Identify which cell holds the provided text, then report its [X, Y] central coordinate. 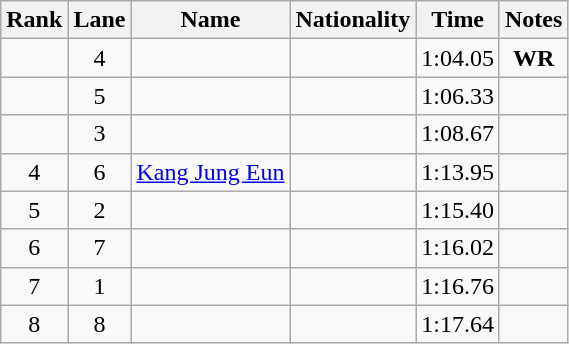
Kang Jung Eun [210, 172]
Nationality [353, 20]
WR [533, 58]
1:16.02 [458, 248]
Notes [533, 20]
1:16.76 [458, 286]
1 [100, 286]
1:04.05 [458, 58]
1:06.33 [458, 96]
1:15.40 [458, 210]
1:08.67 [458, 134]
Name [210, 20]
Lane [100, 20]
1:13.95 [458, 172]
Time [458, 20]
1:17.64 [458, 324]
Rank [34, 20]
2 [100, 210]
3 [100, 134]
